Return the [X, Y] coordinate for the center point of the cell that contains the specified text.  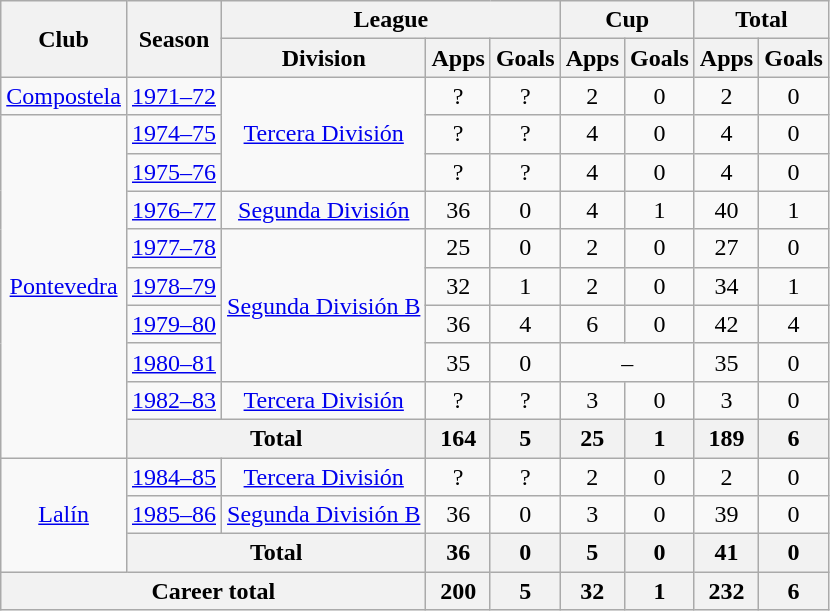
39 [726, 515]
Segunda División [324, 210]
Club [64, 39]
34 [726, 286]
1978–79 [174, 286]
Cup [627, 20]
27 [726, 248]
1982–83 [174, 400]
164 [458, 438]
Lalín [64, 515]
League [392, 20]
1984–85 [174, 477]
1985–86 [174, 515]
1977–78 [174, 248]
189 [726, 438]
1971–72 [174, 96]
200 [458, 591]
232 [726, 591]
Career total [214, 591]
– [627, 362]
42 [726, 324]
Compostela [64, 96]
Division [324, 58]
1975–76 [174, 172]
1979–80 [174, 324]
Season [174, 39]
41 [726, 553]
1976–77 [174, 210]
Pontevedra [64, 286]
1974–75 [174, 134]
40 [726, 210]
1980–81 [174, 362]
